Pinpoint the cell where the given text exists, returning its [x, y] midpoint coordinate. 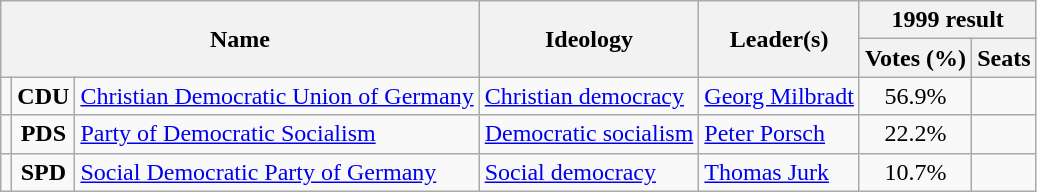
Thomas Jurk [780, 172]
Leader(s) [780, 39]
Social Democratic Party of Germany [277, 172]
Georg Milbradt [780, 96]
56.9% [915, 96]
10.7% [915, 172]
Christian Democratic Union of Germany [277, 96]
Christian democracy [589, 96]
Ideology [589, 39]
Seats [1004, 58]
Name [240, 39]
1999 result [948, 20]
Social democracy [589, 172]
Peter Porsch [780, 134]
Party of Democratic Socialism [277, 134]
Votes (%) [915, 58]
Democratic socialism [589, 134]
22.2% [915, 134]
PDS [44, 134]
CDU [44, 96]
SPD [44, 172]
